Extract the (X, Y) coordinate from the center of the cell holding the provided text.  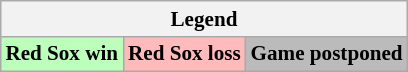
Red Sox win (62, 54)
Game postponed (327, 54)
Red Sox loss (184, 54)
Legend (204, 18)
